From the cell containing the given text, extract its center point as [X, Y] coordinate. 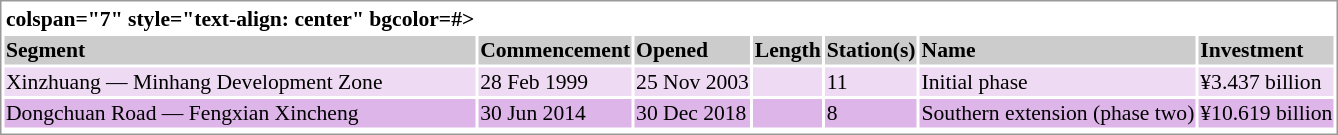
Segment [240, 50]
Xinzhuang — Minhang Development Zone [240, 82]
Length [788, 50]
colspan="7" style="text-align: center" bgcolor=#> [240, 18]
30 Jun 2014 [556, 113]
Dongchuan Road — Fengxian Xincheng [240, 113]
¥10.619 billion [1266, 113]
Initial phase [1058, 82]
11 [871, 82]
Name [1058, 50]
Southern extension (phase two) [1058, 113]
8 [871, 113]
Investment [1266, 50]
Commencement [556, 50]
Station(s) [871, 50]
28 Feb 1999 [556, 82]
Opened [693, 50]
25 Nov 2003 [693, 82]
30 Dec 2018 [693, 113]
¥3.437 billion [1266, 82]
